For the text-containing cell, return its midpoint in [x, y] coordinate format. 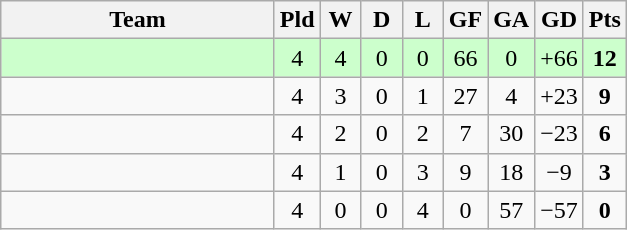
+23 [560, 96]
L [422, 20]
66 [465, 58]
6 [604, 134]
Pld [297, 20]
W [340, 20]
30 [512, 134]
−23 [560, 134]
18 [512, 172]
57 [512, 210]
7 [465, 134]
D [382, 20]
GA [512, 20]
−57 [560, 210]
−9 [560, 172]
GF [465, 20]
GD [560, 20]
27 [465, 96]
Pts [604, 20]
12 [604, 58]
+66 [560, 58]
Team [138, 20]
